Provide the [X, Y] coordinate of the cell's center where the given text is located.  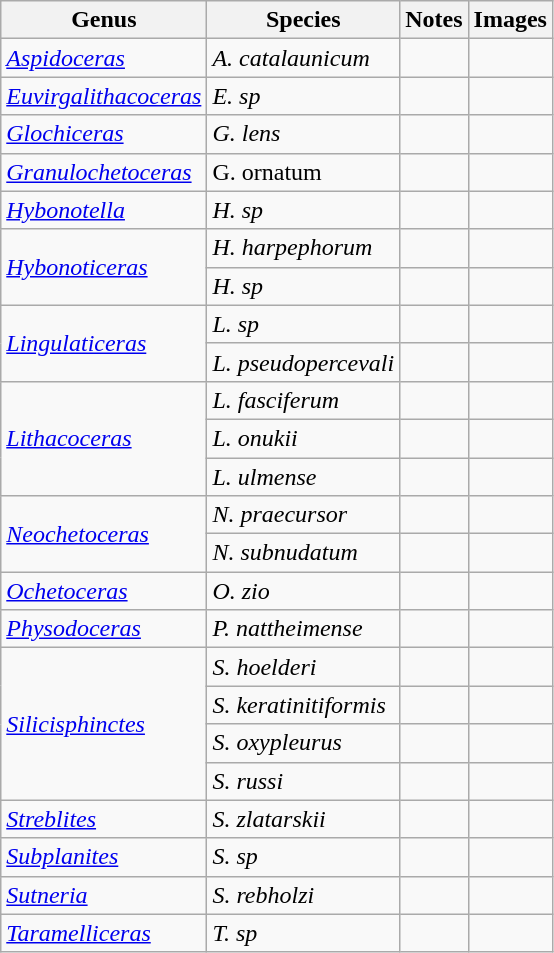
N. praecursor [304, 515]
Silicisphinctes [104, 724]
S. oxypleurus [304, 743]
A. catalaunicum [304, 58]
Physodoceras [104, 629]
Neochetoceras [104, 534]
S. russi [304, 781]
Subplanites [104, 857]
Sutneria [104, 895]
Notes [434, 20]
N. subnudatum [304, 553]
Taramelliceras [104, 933]
G. lens [304, 134]
L. ulmense [304, 477]
L. pseudopercevali [304, 362]
Hybonotella [104, 210]
Hybonoticeras [104, 267]
T. sp [304, 933]
O. zio [304, 591]
Glochiceras [104, 134]
S. rebholzi [304, 895]
P. nattheimense [304, 629]
S. sp [304, 857]
Genus [104, 20]
S. zlatarskii [304, 819]
Species [304, 20]
H. harpephorum [304, 248]
Ochetoceras [104, 591]
Lingulaticeras [104, 343]
L. fasciferum [304, 400]
S. keratinitiformis [304, 705]
Granulochetoceras [104, 172]
L. sp [304, 324]
E. sp [304, 96]
Images [510, 20]
Euvirgalithacoceras [104, 96]
Aspidoceras [104, 58]
L. onukii [304, 438]
Streblites [104, 819]
Lithacoceras [104, 438]
G. ornatum [304, 172]
S. hoelderi [304, 667]
